Determine the [X, Y] coordinate at the center of the cell enclosing the given text.  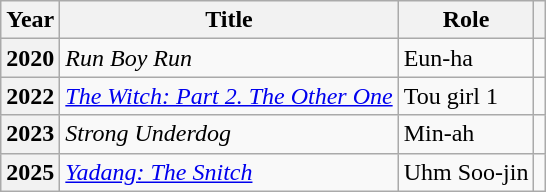
2023 [30, 134]
The Witch: Part 2. The Other One [229, 96]
Min-ah [466, 134]
Role [466, 20]
2022 [30, 96]
Year [30, 20]
Tou girl 1 [466, 96]
2025 [30, 172]
2020 [30, 58]
Uhm Soo-jin [466, 172]
Yadang: The Snitch [229, 172]
Run Boy Run [229, 58]
Title [229, 20]
Eun-ha [466, 58]
Strong Underdog [229, 134]
